Return (x, y) of the center of cell containing provided text 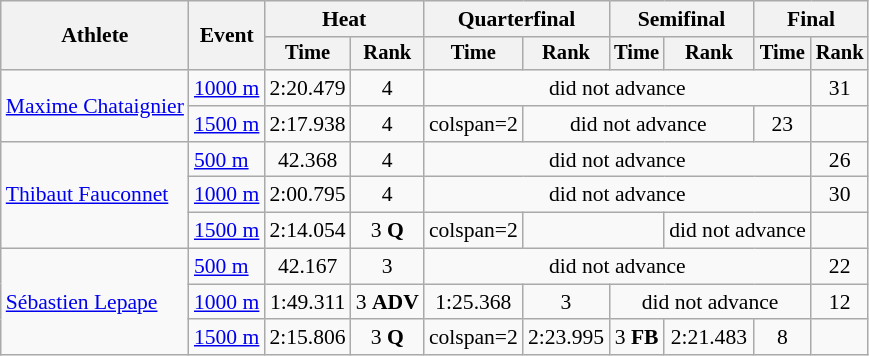
Heat (344, 19)
Thibaut Fauconnet (95, 196)
2:15.806 (307, 338)
Sébastien Lepape (95, 302)
2:14.054 (307, 231)
42.368 (307, 160)
1:49.311 (307, 302)
2:23.995 (566, 338)
26 (840, 160)
12 (840, 302)
Event (226, 36)
2:00.795 (307, 195)
Athlete (95, 36)
3 FB (636, 338)
2:21.483 (709, 338)
3 ADV (388, 302)
Maxime Chataignier (95, 106)
23 (782, 124)
42.167 (307, 267)
22 (840, 267)
2:20.479 (307, 88)
8 (782, 338)
Final (812, 19)
Semifinal (682, 19)
30 (840, 195)
Quarterfinal (516, 19)
2:17.938 (307, 124)
31 (840, 88)
1:25.368 (474, 302)
